Identify which cell holds the provided text, then report its (x, y) central coordinate. 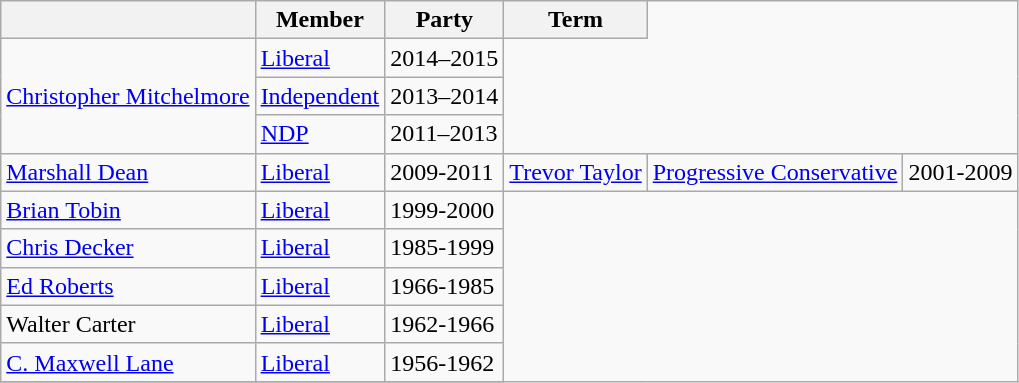
Term (576, 20)
2014–2015 (444, 58)
Member (320, 20)
1985-1999 (444, 248)
Independent (320, 96)
1999-2000 (444, 210)
1962-1966 (444, 324)
Progressive Conservative (775, 172)
Christopher Mitchelmore (128, 96)
Walter Carter (128, 324)
2009-2011 (444, 172)
NDP (320, 134)
Trevor Taylor (576, 172)
Chris Decker (128, 248)
2013–2014 (444, 96)
2001-2009 (960, 172)
2011–2013 (444, 134)
1956-1962 (444, 362)
C. Maxwell Lane (128, 362)
Party (444, 20)
Brian Tobin (128, 210)
1966-1985 (444, 286)
Ed Roberts (128, 286)
Marshall Dean (128, 172)
